Capture the cell that displays the provided text and extract its [x, y] central coordinate. 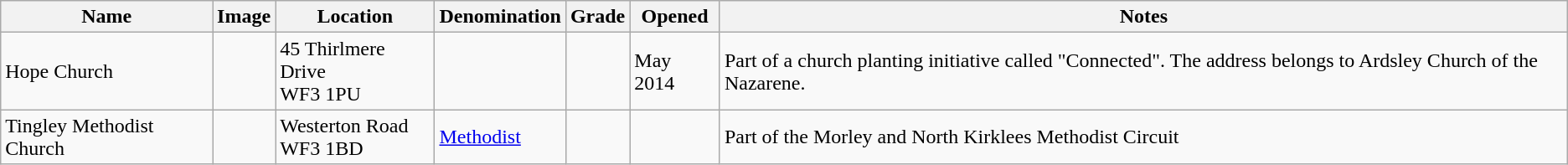
Westerton RoadWF3 1BD [355, 137]
Denomination [500, 17]
Part of a church planting initiative called "Connected". The address belongs to Ardsley Church of the Nazarene. [1143, 71]
Opened [675, 17]
Image [245, 17]
Name [107, 17]
Part of the Morley and North Kirklees Methodist Circuit [1143, 137]
45 Thirlmere DriveWF3 1PU [355, 71]
Notes [1143, 17]
Grade [597, 17]
Hope Church [107, 71]
Tingley Methodist Church [107, 137]
Location [355, 17]
Methodist [500, 137]
May 2014 [675, 71]
